Provide the [X, Y] coordinate of the cell's center where the given text is located.  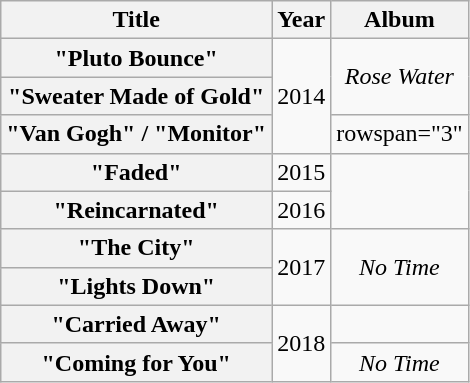
"Coming for You" [136, 362]
2014 [302, 96]
rowspan="3" [400, 134]
"The City" [136, 248]
"Lights Down" [136, 286]
"Carried Away" [136, 324]
Title [136, 20]
Rose Water [400, 77]
Year [302, 20]
"Sweater Made of Gold" [136, 96]
"Van Gogh" / "Monitor" [136, 134]
2017 [302, 267]
"Reincarnated" [136, 210]
2018 [302, 343]
2016 [302, 210]
2015 [302, 172]
Album [400, 20]
"Faded" [136, 172]
"Pluto Bounce" [136, 58]
